Extract the [x, y] coordinate from the center of the cell holding the provided text.  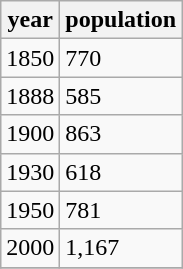
863 [121, 134]
1930 [30, 172]
618 [121, 172]
1,167 [121, 248]
781 [121, 210]
1950 [30, 210]
1850 [30, 58]
585 [121, 96]
1900 [30, 134]
population [121, 20]
770 [121, 58]
2000 [30, 248]
1888 [30, 96]
year [30, 20]
